Provide the [x, y] coordinate of the cell's center where the given text is located.  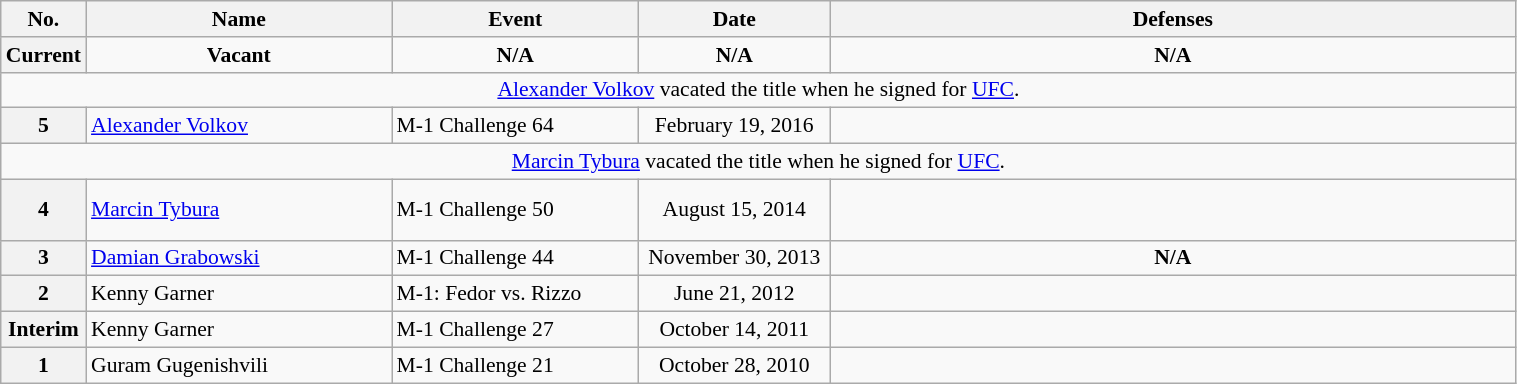
June 21, 2012 [734, 294]
October 28, 2010 [734, 365]
5 [44, 126]
Damian Grabowski [239, 258]
Alexander Volkov [239, 126]
No. [44, 19]
3 [44, 258]
M-1 Challenge 27 [516, 330]
M-1: Fedor vs. Rizzo [516, 294]
4 [44, 210]
M-1 Challenge 64 [516, 126]
Event [516, 19]
Alexander Volkov vacated the title when he signed for UFC. [758, 90]
November 30, 2013 [734, 258]
1 [44, 365]
February 19, 2016 [734, 126]
M-1 Challenge 50 [516, 210]
August 15, 2014 [734, 210]
Name [239, 19]
M-1 Challenge 44 [516, 258]
Guram Gugenishvili [239, 365]
Current [44, 55]
October 14, 2011 [734, 330]
Marcin Tybura vacated the title when he signed for UFC. [758, 162]
Defenses [1173, 19]
2 [44, 294]
Interim [44, 330]
Vacant [239, 55]
Date [734, 19]
M-1 Challenge 21 [516, 365]
Marcin Tybura [239, 210]
